Determine the (x, y) coordinate at the center of the cell enclosing the given text.  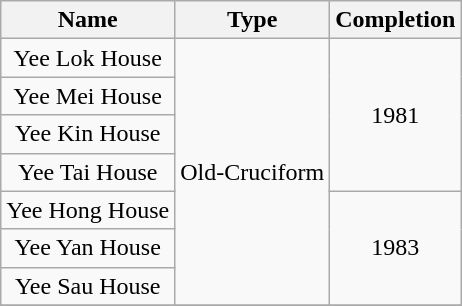
Yee Sau House (88, 286)
Yee Hong House (88, 210)
Old-Cruciform (252, 172)
Yee Tai House (88, 172)
1983 (396, 248)
Yee Yan House (88, 248)
Completion (396, 20)
Name (88, 20)
Yee Lok House (88, 58)
Yee Kin House (88, 134)
1981 (396, 115)
Type (252, 20)
Yee Mei House (88, 96)
